Detect which cell encompasses the target text, then output its [x, y] center coordinate. 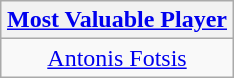
Most Valuable Player [116, 20]
Antonis Fotsis [116, 58]
